Determine the [x, y] coordinate at the center of the cell enclosing the given text.  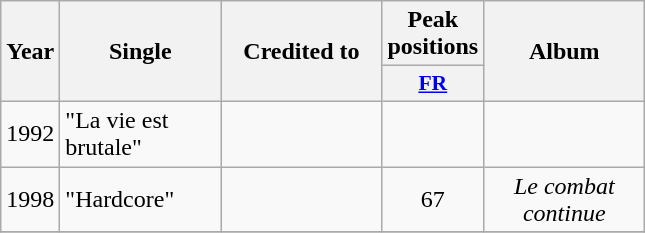
Peak positions [433, 34]
Album [564, 52]
FR [433, 84]
Le combat continue [564, 198]
67 [433, 198]
"La vie est brutale" [140, 134]
Credited to [302, 52]
Year [30, 52]
Single [140, 52]
1992 [30, 134]
1998 [30, 198]
"Hardcore" [140, 198]
